Search for the cell housing the specified text and yield its [X, Y] center coordinate. 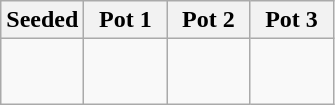
Pot 3 [292, 20]
Pot 1 [126, 20]
Seeded [42, 20]
Pot 2 [208, 20]
